From the cell containing the given text, extract its center point as [x, y] coordinate. 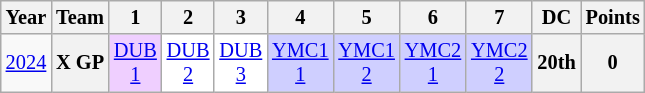
0 [613, 63]
3 [240, 17]
20th [556, 63]
6 [433, 17]
7 [499, 17]
Points [613, 17]
2 [188, 17]
YMC12 [366, 63]
DUB3 [240, 63]
5 [366, 17]
X GP [80, 63]
4 [300, 17]
DC [556, 17]
DUB1 [136, 63]
2024 [26, 63]
YMC11 [300, 63]
YMC22 [499, 63]
1 [136, 17]
Year [26, 17]
YMC21 [433, 63]
Team [80, 17]
DUB2 [188, 63]
